For the text-containing cell, return its midpoint in [X, Y] coordinate format. 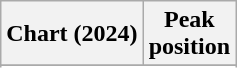
Peakposition [189, 34]
Chart (2024) [72, 34]
